Determine the [x, y] coordinate at the center of the cell enclosing the given text.  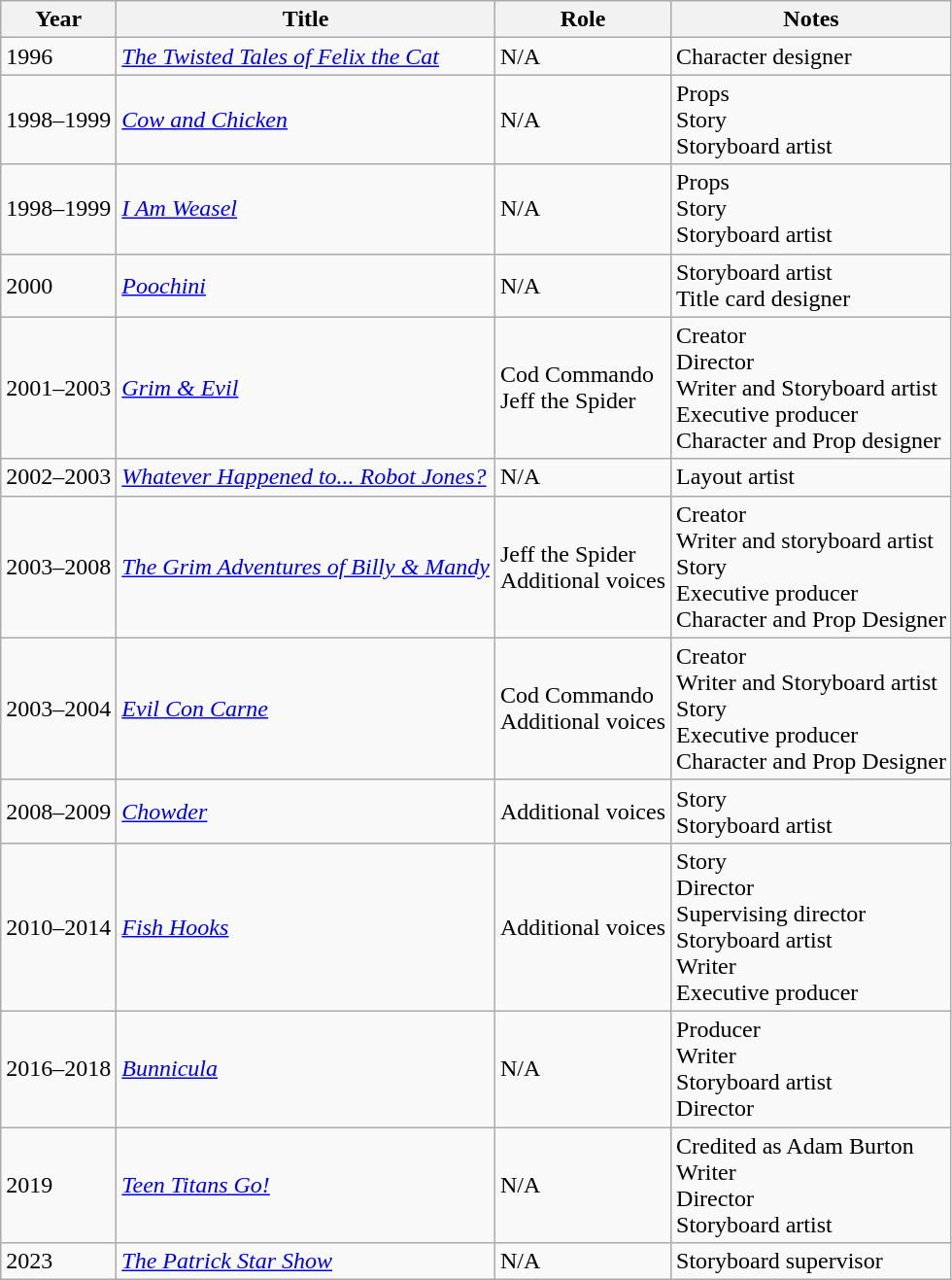
The Grim Adventures of Billy & Mandy [306, 567]
StoryStoryboard artist [812, 811]
CreatorWriter and Storyboard artistStoryExecutive producerCharacter and Prop Designer [812, 709]
Evil Con Carne [306, 709]
Character designer [812, 56]
2016–2018 [58, 1069]
Poochini [306, 286]
Grim & Evil [306, 388]
Bunnicula [306, 1069]
Cod CommandoAdditional voices [583, 709]
2003–2008 [58, 567]
Notes [812, 19]
The Patrick Star Show [306, 1262]
ProducerWriterStoryboard artistDirector [812, 1069]
Fish Hooks [306, 927]
CreatorWriter and storyboard artistStoryExecutive producerCharacter and Prop Designer [812, 567]
2001–2003 [58, 388]
Storyboard supervisor [812, 1262]
Cow and Chicken [306, 120]
CreatorDirectorWriter and Storyboard artistExecutive producerCharacter and Prop designer [812, 388]
Jeff the SpiderAdditional voices [583, 567]
2002–2003 [58, 477]
Whatever Happened to... Robot Jones? [306, 477]
The Twisted Tales of Felix the Cat [306, 56]
2023 [58, 1262]
2003–2004 [58, 709]
Layout artist [812, 477]
2008–2009 [58, 811]
StoryDirectorSupervising directorStoryboard artistWriterExecutive producer [812, 927]
2000 [58, 286]
Credited as Adam BurtonWriterDirectorStoryboard artist [812, 1186]
Title [306, 19]
2010–2014 [58, 927]
Role [583, 19]
2019 [58, 1186]
Storyboard artistTitle card designer [812, 286]
Year [58, 19]
Chowder [306, 811]
I Am Weasel [306, 209]
1996 [58, 56]
Teen Titans Go! [306, 1186]
Cod CommandoJeff the Spider [583, 388]
